Scan for the cell matching the given text and deliver its (x, y) coordinate at center. 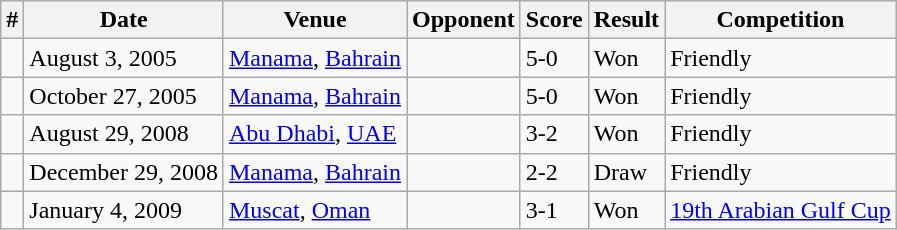
October 27, 2005 (124, 96)
Venue (314, 20)
3-2 (554, 134)
Opponent (463, 20)
December 29, 2008 (124, 172)
Abu Dhabi, UAE (314, 134)
January 4, 2009 (124, 210)
19th Arabian Gulf Cup (781, 210)
# (12, 20)
August 3, 2005 (124, 58)
Result (626, 20)
August 29, 2008 (124, 134)
Draw (626, 172)
3-1 (554, 210)
2-2 (554, 172)
Date (124, 20)
Score (554, 20)
Muscat, Oman (314, 210)
Competition (781, 20)
